Detect which cell encompasses the target text, then output its (X, Y) center coordinate. 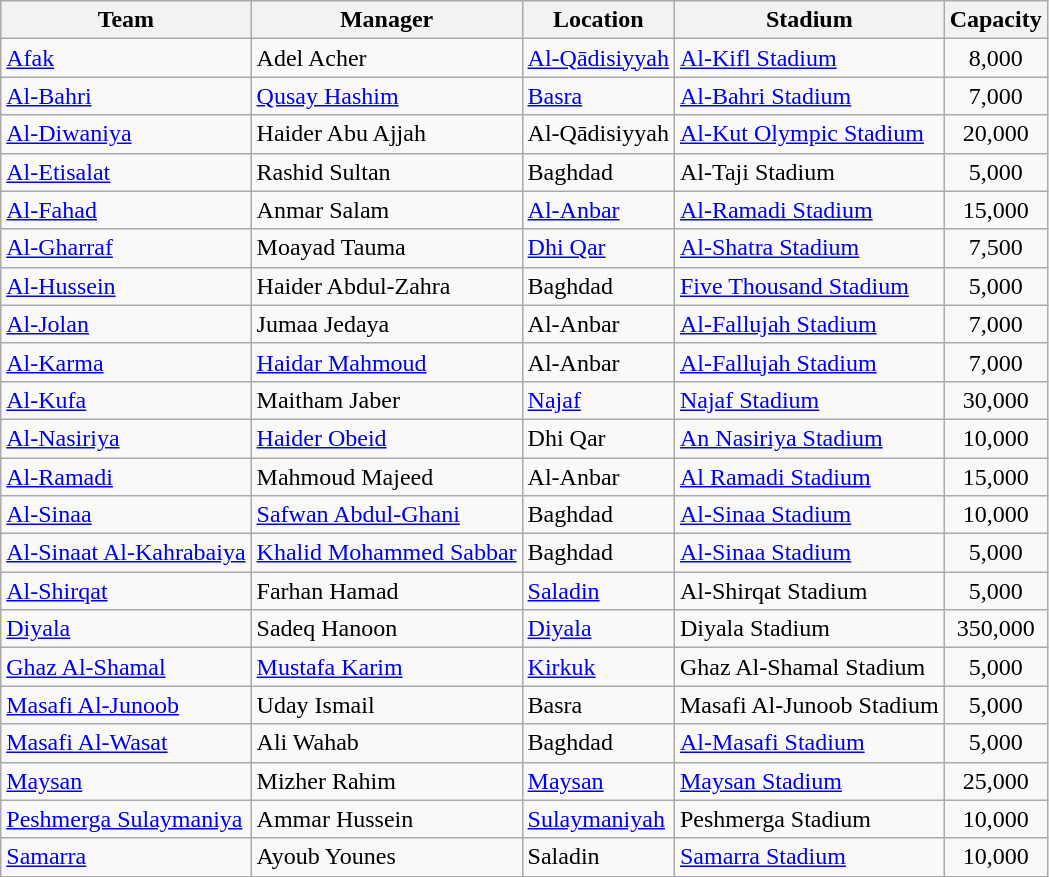
Al-Sinaa (126, 515)
Al-Sinaat Al-Kahrabaiya (126, 553)
Al-Ramadi Stadium (809, 210)
Al-Masafi Stadium (809, 743)
Samarra Stadium (809, 857)
Haider Abu Ajjah (386, 134)
Al-Nasiriya (126, 438)
An Nasiriya Stadium (809, 438)
Maysan Stadium (809, 781)
Masafi Al-Junoob (126, 705)
7,500 (996, 248)
Peshmerga Sulaymaniya (126, 819)
Al-Kufa (126, 400)
Qusay Hashim (386, 96)
Kirkuk (598, 667)
350,000 (996, 629)
Team (126, 20)
Najaf (598, 400)
Al-Kut Olympic Stadium (809, 134)
Jumaa Jedaya (386, 324)
Mahmoud Majeed (386, 477)
Al-Taji Stadium (809, 172)
Khalid Mohammed Sabbar (386, 553)
Masafi Al-Wasat (126, 743)
20,000 (996, 134)
Safwan Abdul-Ghani (386, 515)
8,000 (996, 58)
Sulaymaniyah (598, 819)
Haider Abdul-Zahra (386, 286)
Ghaz Al-Shamal (126, 667)
Diyala Stadium (809, 629)
Haidar Mahmoud (386, 362)
Maitham Jaber (386, 400)
Al-Shatra Stadium (809, 248)
Al-Bahri Stadium (809, 96)
Stadium (809, 20)
Uday Ismail (386, 705)
Haider Obeid (386, 438)
Manager (386, 20)
Location (598, 20)
Farhan Hamad (386, 591)
Mizher Rahim (386, 781)
Samarra (126, 857)
Adel Acher (386, 58)
Al-Hussein (126, 286)
Al-Shirqat Stadium (809, 591)
30,000 (996, 400)
Najaf Stadium (809, 400)
Al-Diwaniya (126, 134)
Al-Shirqat (126, 591)
Anmar Salam (386, 210)
Sadeq Hanoon (386, 629)
Al-Etisalat (126, 172)
Ali Wahab (386, 743)
Ammar Hussein (386, 819)
Peshmerga Stadium (809, 819)
Al-Karma (126, 362)
Al-Gharraf (126, 248)
Al-Bahri (126, 96)
Ayoub Younes (386, 857)
Capacity (996, 20)
Rashid Sultan (386, 172)
Five Thousand Stadium (809, 286)
Afak (126, 58)
Mustafa Karim (386, 667)
Al-Kifl Stadium (809, 58)
Al-Fahad (126, 210)
Al-Jolan (126, 324)
Masafi Al-Junoob Stadium (809, 705)
25,000 (996, 781)
Moayad Tauma (386, 248)
Al Ramadi Stadium (809, 477)
Ghaz Al-Shamal Stadium (809, 667)
Al-Ramadi (126, 477)
